Search for the cell housing the specified text and yield its [X, Y] center coordinate. 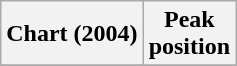
Peakposition [189, 34]
Chart (2004) [72, 34]
